Output the [x, y] coordinate of the center of the cell containing the given text.  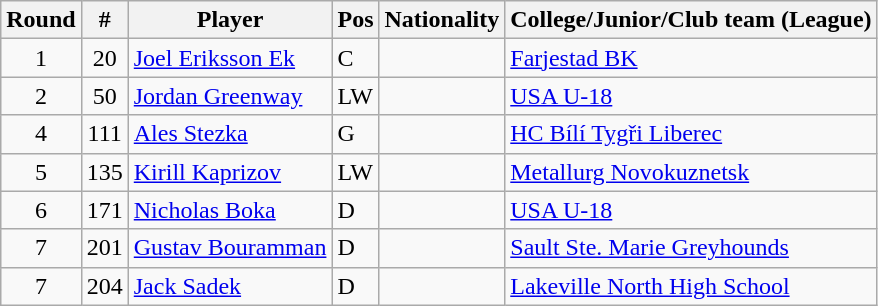
2 [41, 96]
Farjestad BK [691, 58]
Lakeville North High School [691, 286]
Player [230, 20]
135 [104, 172]
50 [104, 96]
Metallurg Novokuznetsk [691, 172]
Joel Eriksson Ek [230, 58]
G [356, 134]
Nationality [442, 20]
Jack Sadek [230, 286]
Ales Stezka [230, 134]
Kirill Kaprizov [230, 172]
111 [104, 134]
1 [41, 58]
6 [41, 210]
HC Bílí Tygři Liberec [691, 134]
5 [41, 172]
College/Junior/Club team (League) [691, 20]
171 [104, 210]
Pos [356, 20]
Jordan Greenway [230, 96]
Round [41, 20]
Gustav Bouramman [230, 248]
20 [104, 58]
4 [41, 134]
201 [104, 248]
204 [104, 286]
C [356, 58]
Sault Ste. Marie Greyhounds [691, 248]
# [104, 20]
Nicholas Boka [230, 210]
